Return the (X, Y) coordinate for the center point of the cell that contains the specified text.  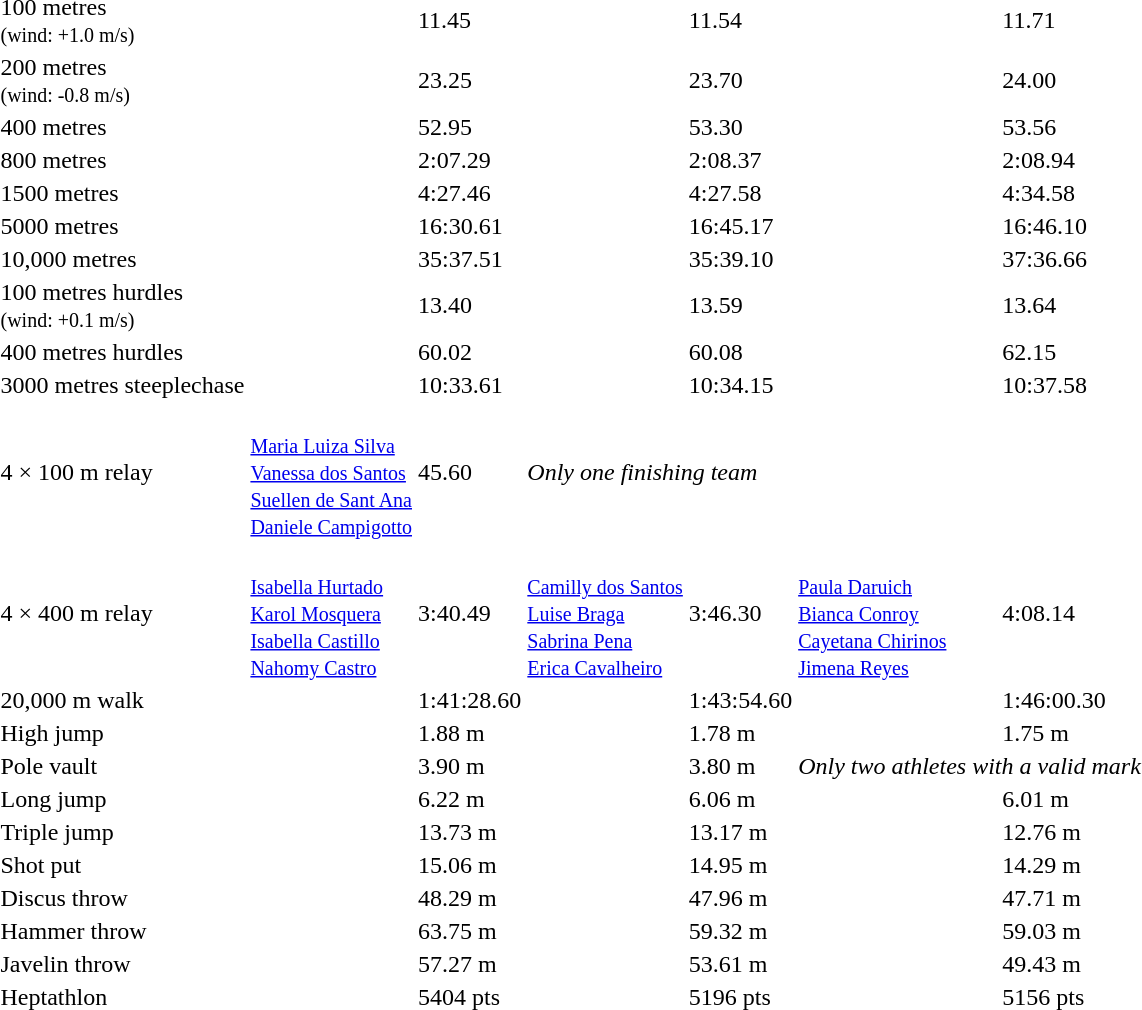
57.27 m (469, 964)
10:33.61 (469, 385)
15.06 m (469, 865)
Isabella HurtadoKarol MosqueraIsabella CastilloNahomy Castro (332, 613)
53.30 (740, 127)
3:40.49 (469, 613)
35:39.10 (740, 259)
6.22 m (469, 799)
10:34.15 (740, 385)
53.61 m (740, 964)
6.06 m (740, 799)
23.70 (740, 80)
16:45.17 (740, 226)
52.95 (469, 127)
4:08.14 (1072, 613)
47.71 m (1072, 898)
1:46:00.30 (1072, 700)
13.40 (469, 306)
1:43:54.60 (740, 700)
10:37.58 (1072, 385)
3.80 m (740, 766)
13.73 m (469, 832)
13.64 (1072, 306)
60.08 (740, 352)
2:07.29 (469, 160)
62.15 (1072, 352)
Paula DaruichBianca ConroyCayetana ChirinosJimena Reyes (898, 613)
Camilly dos SantosLuise BragaSabrina PenaErica Cavalheiro (606, 613)
3:46.30 (740, 613)
53.56 (1072, 127)
2:08.37 (740, 160)
6.01 m (1072, 799)
4:27.46 (469, 193)
63.75 m (469, 931)
4:27.58 (740, 193)
35:37.51 (469, 259)
49.43 m (1072, 964)
14.29 m (1072, 865)
1:41:28.60 (469, 700)
59.32 m (740, 931)
13.17 m (740, 832)
45.60 (469, 472)
Maria Luiza SilvaVanessa dos SantosSuellen de Sant AnaDaniele Campigotto (332, 472)
24.00 (1072, 80)
1.88 m (469, 733)
12.76 m (1072, 832)
1.78 m (740, 733)
1.75 m (1072, 733)
3.90 m (469, 766)
2:08.94 (1072, 160)
16:30.61 (469, 226)
37:36.66 (1072, 259)
47.96 m (740, 898)
60.02 (469, 352)
Only one finishing team (834, 472)
4:34.58 (1072, 193)
23.25 (469, 80)
14.95 m (740, 865)
59.03 m (1072, 931)
13.59 (740, 306)
16:46.10 (1072, 226)
48.29 m (469, 898)
